Pinpoint the cell where the given text exists, returning its (X, Y) midpoint coordinate. 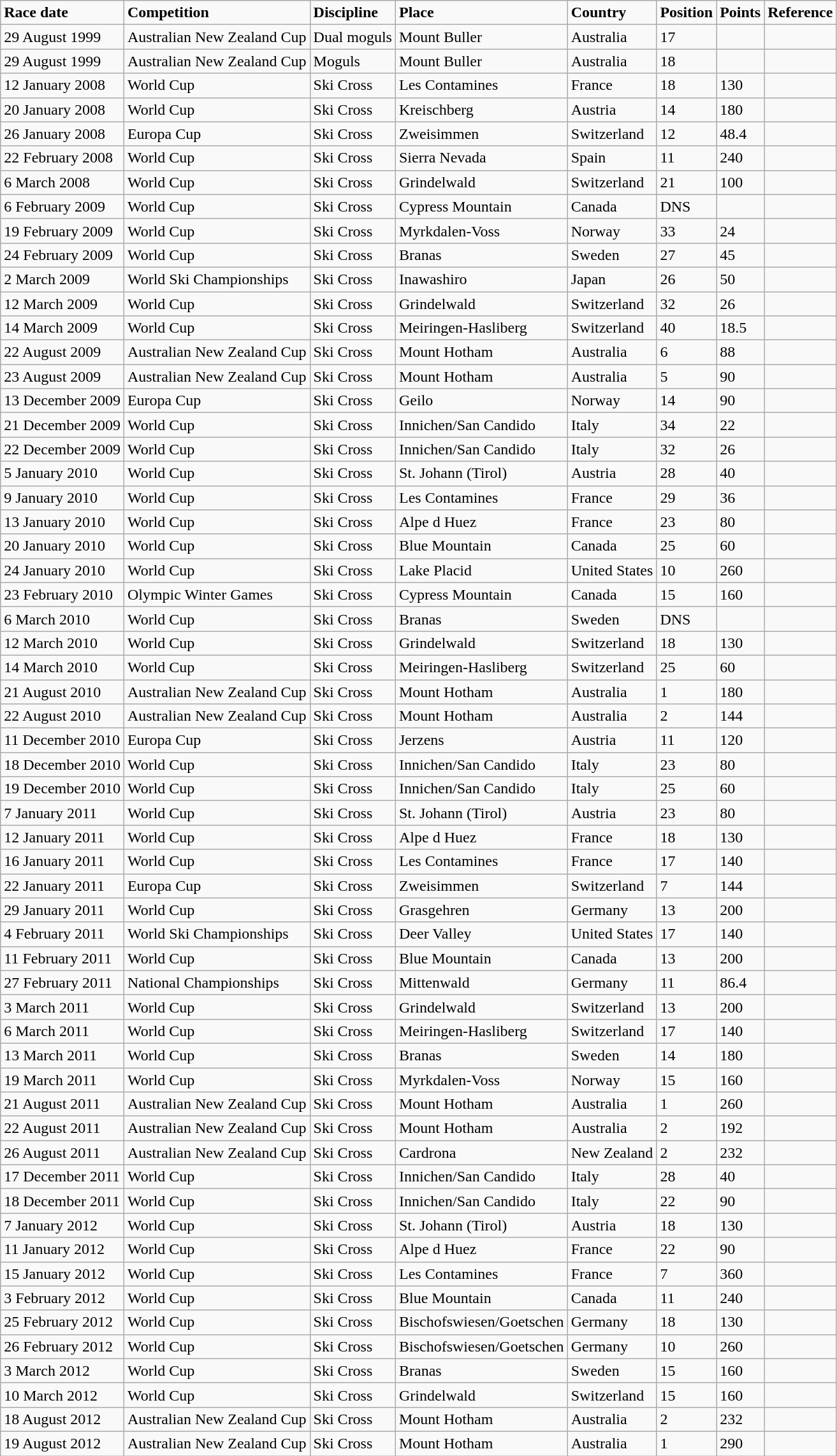
14 March 2009 (62, 328)
18 December 2010 (62, 765)
22 January 2011 (62, 886)
3 March 2012 (62, 1371)
22 December 2009 (62, 449)
Competition (217, 13)
Moguls (353, 61)
17 December 2011 (62, 1177)
36 (741, 498)
11 January 2012 (62, 1250)
19 August 2012 (62, 1443)
18 August 2012 (62, 1419)
29 (687, 498)
20 January 2010 (62, 546)
21 August 2010 (62, 691)
27 February 2011 (62, 983)
33 (687, 231)
22 August 2010 (62, 716)
12 (687, 134)
6 March 2011 (62, 1031)
27 (687, 255)
Olympic Winter Games (217, 595)
25 February 2012 (62, 1322)
21 December 2009 (62, 425)
18 December 2011 (62, 1201)
Jerzens (481, 740)
5 (687, 377)
86.4 (741, 983)
Mittenwald (481, 983)
22 August 2009 (62, 352)
26 February 2012 (62, 1346)
6 March 2010 (62, 619)
21 August 2011 (62, 1104)
24 (741, 231)
5 January 2010 (62, 473)
Country (612, 13)
88 (741, 352)
Discipline (353, 13)
3 February 2012 (62, 1298)
19 December 2010 (62, 789)
16 January 2011 (62, 861)
50 (741, 279)
24 January 2010 (62, 570)
7 January 2011 (62, 813)
12 January 2011 (62, 837)
6 March 2008 (62, 182)
Race date (62, 13)
22 February 2008 (62, 158)
11 February 2011 (62, 958)
11 December 2010 (62, 740)
23 February 2010 (62, 595)
Kreischberg (481, 110)
New Zealand (612, 1153)
Geilo (481, 401)
360 (741, 1274)
34 (687, 425)
7 January 2012 (62, 1225)
2 March 2009 (62, 279)
20 January 2008 (62, 110)
12 March 2010 (62, 643)
100 (741, 182)
13 December 2009 (62, 401)
22 August 2011 (62, 1128)
290 (741, 1443)
24 February 2009 (62, 255)
National Championships (217, 983)
6 (687, 352)
45 (741, 255)
13 March 2011 (62, 1055)
192 (741, 1128)
23 August 2009 (62, 377)
6 February 2009 (62, 206)
Lake Placid (481, 570)
Japan (612, 279)
Points (741, 13)
Spain (612, 158)
29 January 2011 (62, 910)
120 (741, 740)
Sierra Nevada (481, 158)
18.5 (741, 328)
48.4 (741, 134)
10 March 2012 (62, 1395)
26 January 2008 (62, 134)
4 February 2011 (62, 934)
12 March 2009 (62, 304)
19 February 2009 (62, 231)
Grasgehren (481, 910)
21 (687, 182)
Inawashiro (481, 279)
Cardrona (481, 1153)
9 January 2010 (62, 498)
13 January 2010 (62, 522)
15 January 2012 (62, 1274)
3 March 2011 (62, 1007)
14 March 2010 (62, 667)
26 August 2011 (62, 1153)
12 January 2008 (62, 85)
Reference (801, 13)
Deer Valley (481, 934)
19 March 2011 (62, 1080)
Dual moguls (353, 37)
Place (481, 13)
Position (687, 13)
